Return the [X, Y] coordinate for the center point of the cell that contains the specified text.  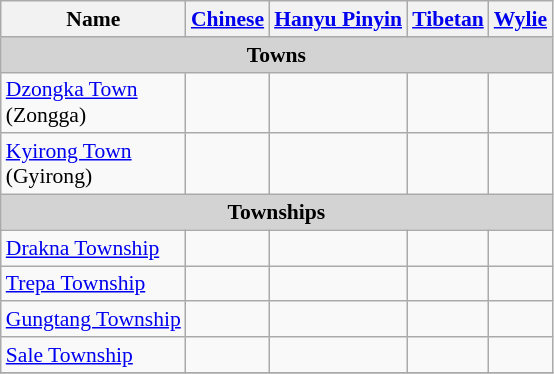
Sale Township [94, 355]
Townships [276, 213]
Drakna Township [94, 248]
Gungtang Township [94, 320]
Tibetan [448, 19]
Hanyu Pinyin [338, 19]
Name [94, 19]
Towns [276, 55]
Dzongka Town(Zongga) [94, 102]
Trepa Township [94, 284]
Kyirong Town(Gyirong) [94, 164]
Wylie [520, 19]
Chinese [228, 19]
